Return (x, y) of the center of cell containing provided text 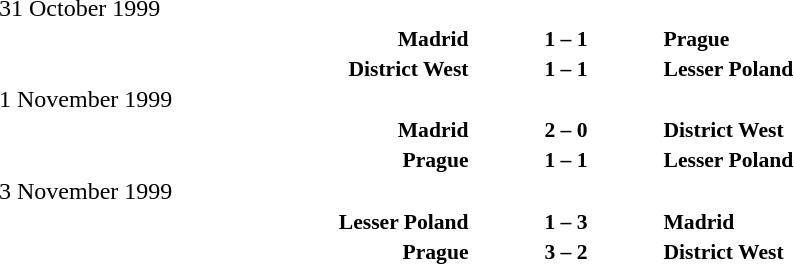
1 – 3 (566, 222)
2 – 0 (566, 130)
